Output the [x, y] coordinate of the center of the cell containing the given text.  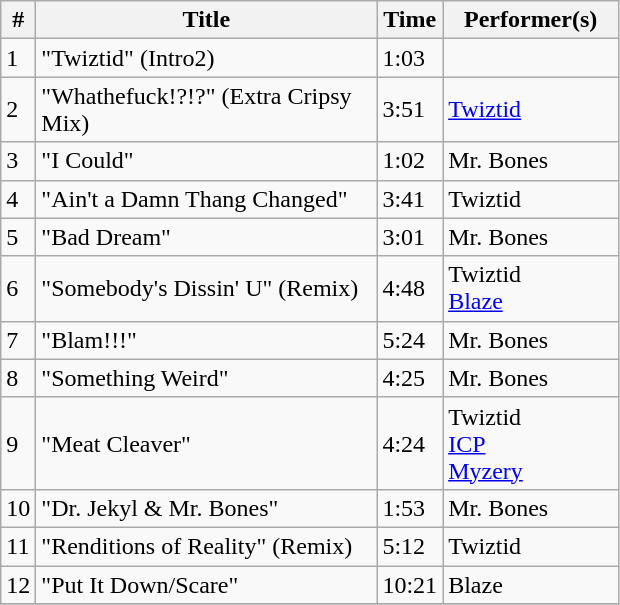
"Meat Cleaver" [206, 443]
1:53 [410, 508]
"Put It Down/Scare" [206, 585]
"Whathefuck!?!?" (Extra Cripsy Mix) [206, 110]
TwiztidBlaze [531, 288]
1 [18, 58]
1:02 [410, 161]
"I Could" [206, 161]
9 [18, 443]
"Dr. Jekyl & Mr. Bones" [206, 508]
7 [18, 340]
"Twiztid" (Intro2) [206, 58]
"Renditions of Reality" (Remix) [206, 546]
3:41 [410, 199]
Time [410, 20]
4:25 [410, 378]
Title [206, 20]
8 [18, 378]
# [18, 20]
5:24 [410, 340]
10:21 [410, 585]
2 [18, 110]
"Ain't a Damn Thang Changed" [206, 199]
4:24 [410, 443]
5 [18, 237]
1:03 [410, 58]
TwiztidICPMyzery [531, 443]
6 [18, 288]
3:01 [410, 237]
5:12 [410, 546]
10 [18, 508]
4:48 [410, 288]
11 [18, 546]
"Something Weird" [206, 378]
Performer(s) [531, 20]
"Somebody's Dissin' U" (Remix) [206, 288]
"Blam!!!" [206, 340]
Blaze [531, 585]
12 [18, 585]
3 [18, 161]
"Bad Dream" [206, 237]
3:51 [410, 110]
4 [18, 199]
